Return [X, Y] of the center of cell containing provided text 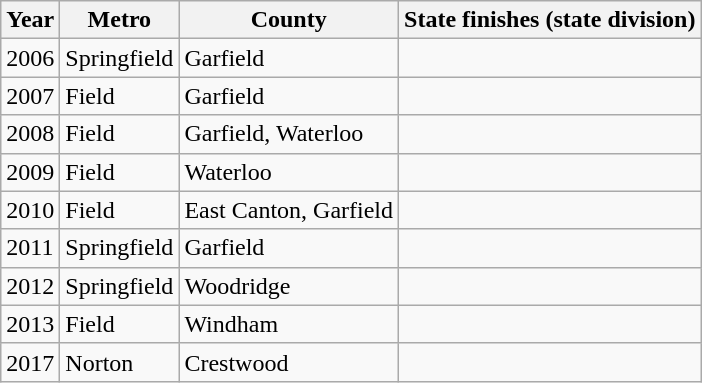
2012 [30, 286]
2006 [30, 58]
2011 [30, 248]
County [289, 20]
Year [30, 20]
Woodridge [289, 286]
Garfield, Waterloo [289, 134]
2007 [30, 96]
Crestwood [289, 362]
Windham [289, 324]
2009 [30, 172]
State finishes (state division) [550, 20]
2013 [30, 324]
Norton [120, 362]
2010 [30, 210]
2008 [30, 134]
Metro [120, 20]
2017 [30, 362]
Waterloo [289, 172]
East Canton, Garfield [289, 210]
